Provide the (x, y) coordinate of the cell's center where the given text is located.  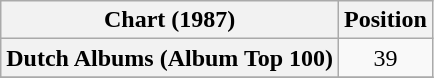
Position (386, 20)
39 (386, 58)
Chart (1987) (170, 20)
Dutch Albums (Album Top 100) (170, 58)
